Return (x, y) of the center of cell containing provided text 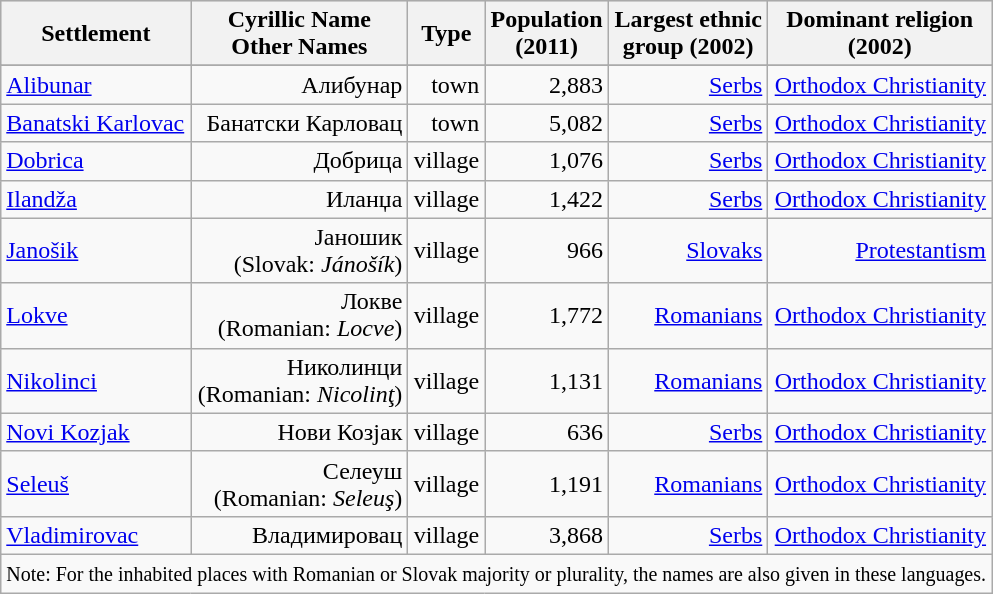
Population(2011) (547, 34)
Dominant religion(2002) (880, 34)
Nikolinci (96, 380)
Settlement (96, 34)
1,772 (547, 316)
Селеуш(Romanian: Seleuş) (300, 484)
Vladimirovac (96, 535)
Јаношик(Slovak: Jánošík) (300, 250)
Локве(Romanian: Locve) (300, 316)
Largest ethnicgroup (2002) (688, 34)
Lokve (96, 316)
Нови Козјак (300, 432)
Note: For the inhabited places with Romanian or Slovak majority or plurality, the names are also given in these languages. (496, 573)
Cyrillic NameOther Names (300, 34)
1,131 (547, 380)
966 (547, 250)
Seleuš (96, 484)
Dobrica (96, 161)
636 (547, 432)
Добрица (300, 161)
Владимировац (300, 535)
Алибунар (300, 85)
Type (446, 34)
Banatski Karlovac (96, 123)
Slovaks (688, 250)
2,883 (547, 85)
Николинци(Romanian: Nicolinţ) (300, 380)
Protestantism (880, 250)
3,868 (547, 535)
Ilandža (96, 199)
Janošik (96, 250)
5,082 (547, 123)
Иланџа (300, 199)
1,191 (547, 484)
1,076 (547, 161)
Alibunar (96, 85)
Банатски Карловац (300, 123)
1,422 (547, 199)
Novi Kozjak (96, 432)
